Find where the given text appears and provide that cell's center as [x, y] coordinate. 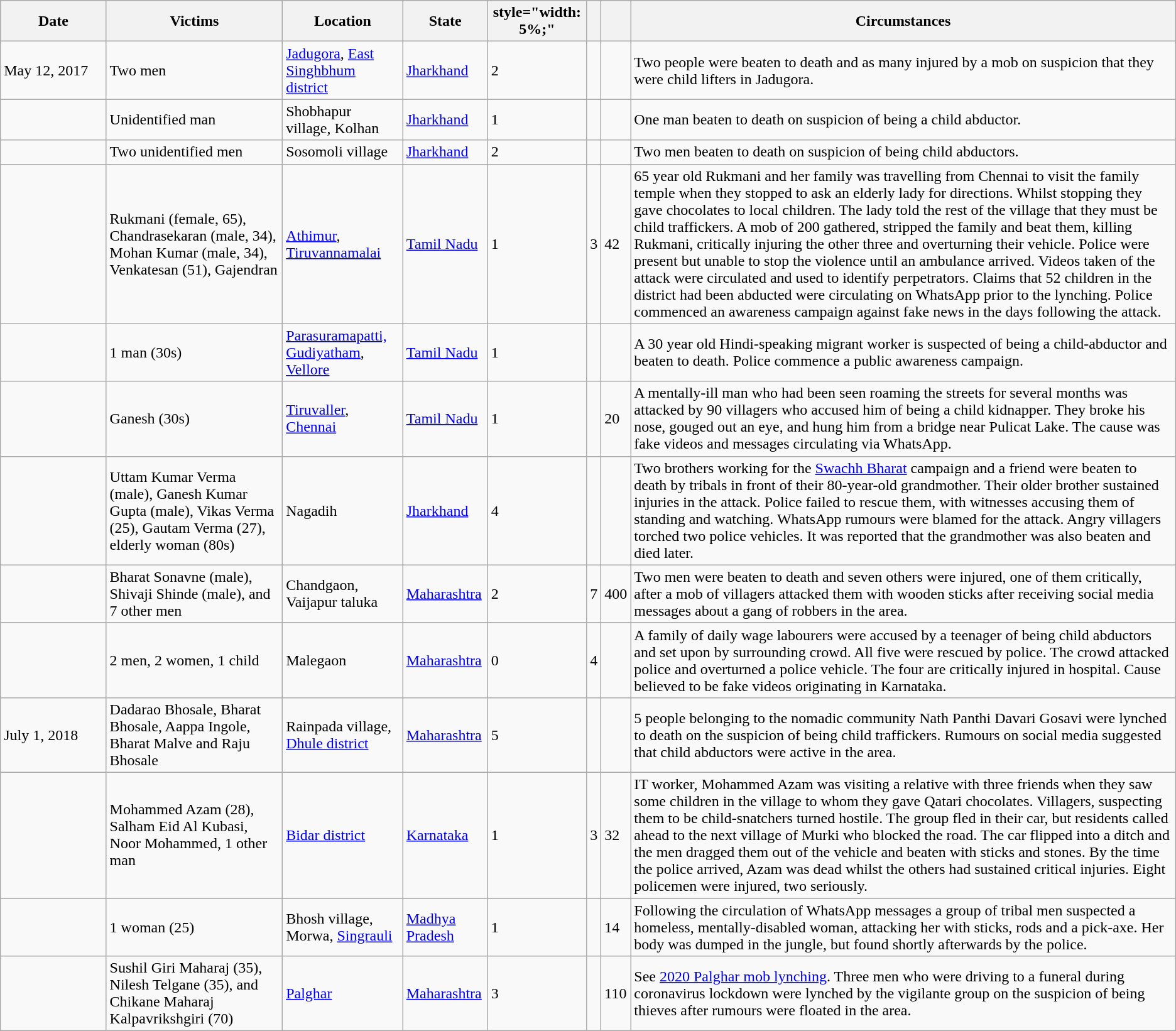
Ganesh (30s) [195, 418]
Victims [195, 21]
style="width: 5%;" [537, 21]
Bhosh village, Morwa, Singrauli [343, 927]
Two men [195, 70]
Sosomoli village [343, 152]
Parasuramapatti, Gudiyatham, Vellore [343, 352]
Chandgaon, Vaijapur taluka [343, 594]
20 [616, 418]
5 [537, 735]
Rukmani (female, 65), Chandrasekaran (male, 34), Mohan Kumar (male, 34), Venkatesan (51), Gajendran [195, 244]
Uttam Kumar Verma (male), Ganesh Kumar Gupta (male), Vikas Verma (25), Gautam Verma (27), elderly woman (80s) [195, 510]
Unidentified man [195, 119]
7 [594, 594]
Bidar district [343, 835]
July 1, 2018 [53, 735]
Circumstances [903, 21]
Athimur, Tiruvannamalai [343, 244]
Tiruvaller, Chennai [343, 418]
One man beaten to death on suspicion of being a child abductor. [903, 119]
Two people were beaten to death and as many injured by a mob on suspicion that they were child lifters in Jadugora. [903, 70]
Malegaon [343, 660]
Mohammed Azam (28), Salham Eid Al Kubasi, Noor Mohammed, 1 other man [195, 835]
Bharat Sonavne (male), Shivaji Shinde (male), and 7 other men [195, 594]
Palghar [343, 994]
Dadarao Bhosale, Bharat Bhosale, Aappa Ingole, Bharat Malve and Raju Bhosale [195, 735]
May 12, 2017 [53, 70]
14 [616, 927]
1 man (30s) [195, 352]
110 [616, 994]
Karnataka [445, 835]
A 30 year old Hindi-speaking migrant worker is suspected of being a child-abductor and beaten to death. Police commence a public awareness campaign. [903, 352]
Rainpada village, Dhule district [343, 735]
Location [343, 21]
State [445, 21]
42 [616, 244]
2 men, 2 women, 1 child [195, 660]
32 [616, 835]
Sushil Giri Maharaj (35), Nilesh Telgane (35), and Chikane Maharaj Kalpavrikshgiri (70) [195, 994]
Madhya Pradesh [445, 927]
0 [537, 660]
Shobhapur village, Kolhan [343, 119]
Nagadih [343, 510]
1 woman (25) [195, 927]
Two unidentified men [195, 152]
Two men beaten to death on suspicion of being child abductors. [903, 152]
400 [616, 594]
Jadugora, East Singhbhum district [343, 70]
Date [53, 21]
